Identify which cell holds the provided text, then report its (x, y) central coordinate. 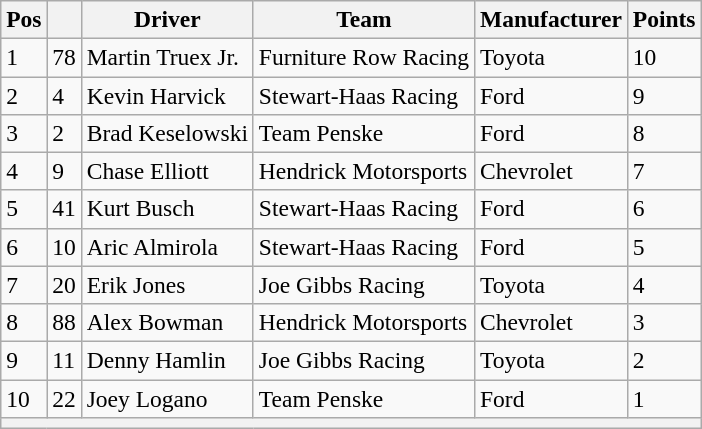
78 (64, 57)
Brad Keselowski (167, 133)
Kevin Harvick (167, 95)
11 (64, 360)
Driver (167, 19)
Pos (24, 19)
Erik Jones (167, 285)
Joey Logano (167, 398)
Points (664, 19)
Chase Elliott (167, 171)
20 (64, 285)
Kurt Busch (167, 209)
Manufacturer (552, 19)
88 (64, 322)
Furniture Row Racing (364, 57)
Martin Truex Jr. (167, 57)
Team (364, 19)
22 (64, 398)
41 (64, 209)
Denny Hamlin (167, 360)
Aric Almirola (167, 247)
Alex Bowman (167, 322)
